Scan for the cell matching the given text and deliver its [x, y] coordinate at center. 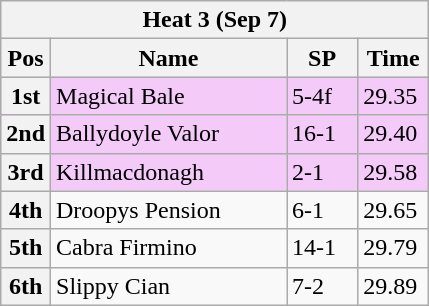
6-1 [322, 210]
Pos [26, 58]
7-2 [322, 286]
5th [26, 248]
Ballydoyle Valor [169, 134]
3rd [26, 172]
29.58 [394, 172]
4th [26, 210]
Magical Bale [169, 96]
2nd [26, 134]
29.40 [394, 134]
29.35 [394, 96]
14-1 [322, 248]
5-4f [322, 96]
1st [26, 96]
Cabra Firmino [169, 248]
Name [169, 58]
Slippy Cian [169, 286]
SP [322, 58]
Heat 3 (Sep 7) [215, 20]
29.89 [394, 286]
6th [26, 286]
Killmacdonagh [169, 172]
Droopys Pension [169, 210]
2-1 [322, 172]
29.79 [394, 248]
29.65 [394, 210]
16-1 [322, 134]
Time [394, 58]
